Locate the cell with the specified text and output its (X, Y) center coordinate. 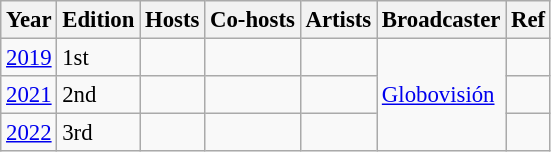
Ref (528, 20)
Broadcaster (442, 20)
2nd (98, 95)
2019 (29, 58)
1st (98, 58)
Globovisión (442, 96)
Edition (98, 20)
Co-hosts (252, 20)
2021 (29, 95)
2022 (29, 133)
3rd (98, 133)
Hosts (172, 20)
Artists (338, 20)
Year (29, 20)
